Scan for the cell matching the given text and deliver its [x, y] coordinate at center. 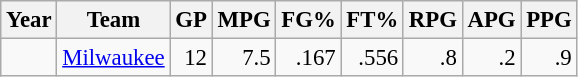
.556 [372, 58]
7.5 [244, 58]
.9 [549, 58]
MPG [244, 20]
PPG [549, 20]
APG [492, 20]
.2 [492, 58]
Team [114, 20]
FG% [308, 20]
Milwaukee [114, 58]
RPG [432, 20]
.167 [308, 58]
FT% [372, 20]
GP [191, 20]
.8 [432, 58]
Year [29, 20]
12 [191, 58]
